Detect which cell encompasses the target text, then output its [x, y] center coordinate. 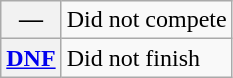
Did not finish [146, 58]
Did not compete [146, 20]
DNF [31, 58]
— [31, 20]
